Determine the [X, Y] coordinate at the center of the cell enclosing the given text.  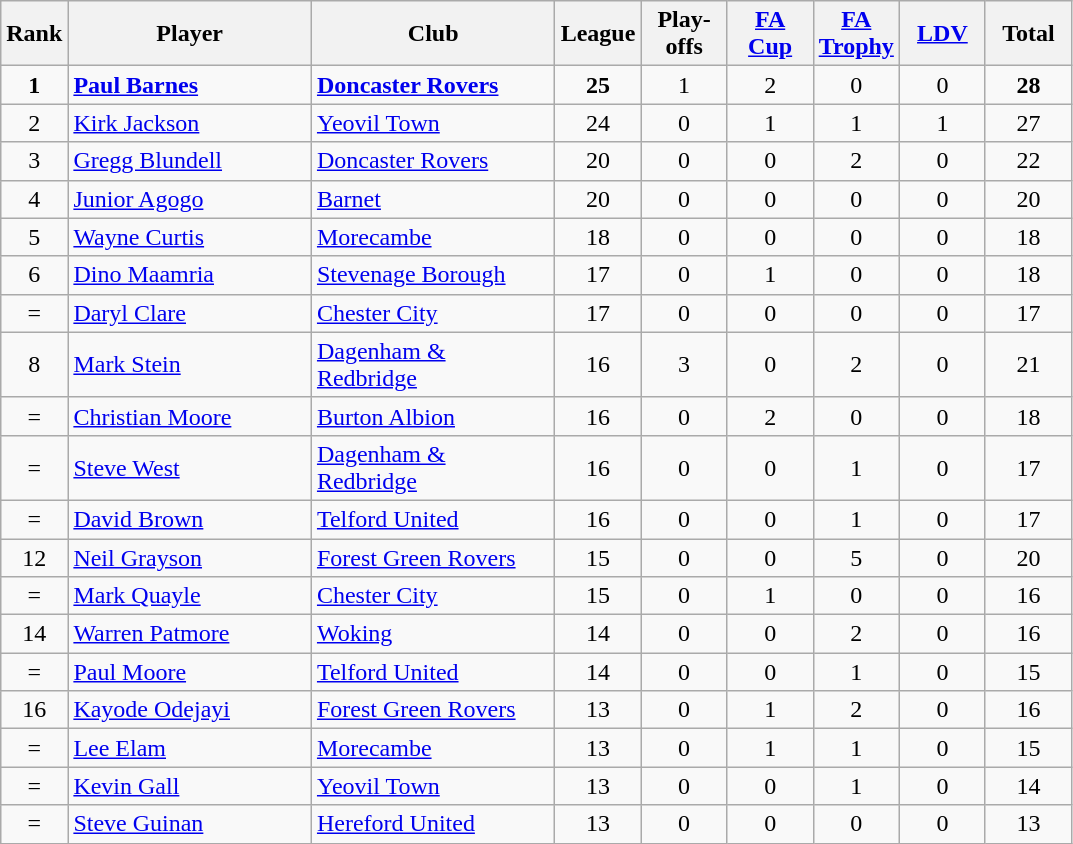
Total [1028, 34]
6 [34, 275]
Steve Guinan [190, 824]
Kirk Jackson [190, 123]
Lee Elam [190, 748]
12 [34, 557]
Club [433, 34]
FA Cup [770, 34]
League [598, 34]
Warren Patmore [190, 634]
Burton Albion [433, 416]
Hereford United [433, 824]
Stevenage Borough [433, 275]
LDV [942, 34]
22 [1028, 161]
8 [34, 364]
21 [1028, 364]
Player [190, 34]
Steve West [190, 468]
Kevin Gall [190, 786]
FA Trophy [856, 34]
Gregg Blundell [190, 161]
Barnet [433, 199]
Paul Barnes [190, 85]
Paul Moore [190, 672]
27 [1028, 123]
Christian Moore [190, 416]
Kayode Odejayi [190, 710]
Mark Stein [190, 364]
Neil Grayson [190, 557]
Mark Quayle [190, 596]
Woking [433, 634]
David Brown [190, 519]
Dino Maamria [190, 275]
25 [598, 85]
Junior Agogo [190, 199]
4 [34, 199]
Daryl Clare [190, 313]
Wayne Curtis [190, 237]
24 [598, 123]
28 [1028, 85]
Rank [34, 34]
Play-offs [684, 34]
